Locate the cell with the specified text and output its (X, Y) center coordinate. 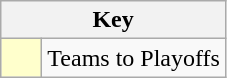
Key (114, 20)
Teams to Playoffs (134, 58)
